Return the [x, y] coordinate for the center point of the cell that contains the specified text.  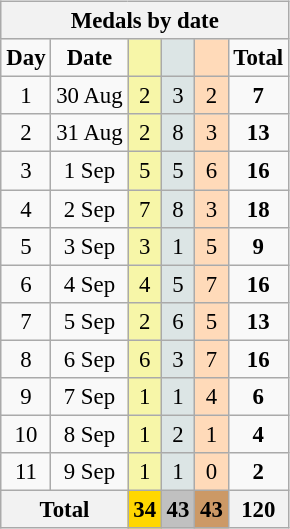
34 [144, 509]
6 Sep [90, 359]
30 Aug [90, 96]
18 [258, 209]
4 Sep [90, 284]
3 Sep [90, 246]
0 [212, 472]
5 Sep [90, 321]
31 Aug [90, 133]
120 [258, 509]
1 Sep [90, 171]
Day [26, 58]
2 Sep [90, 209]
7 Sep [90, 396]
Medals by date [144, 21]
11 [26, 472]
Date [90, 58]
8 Sep [90, 434]
10 [26, 434]
9 Sep [90, 472]
